Identify which cell holds the provided text, then report its [X, Y] central coordinate. 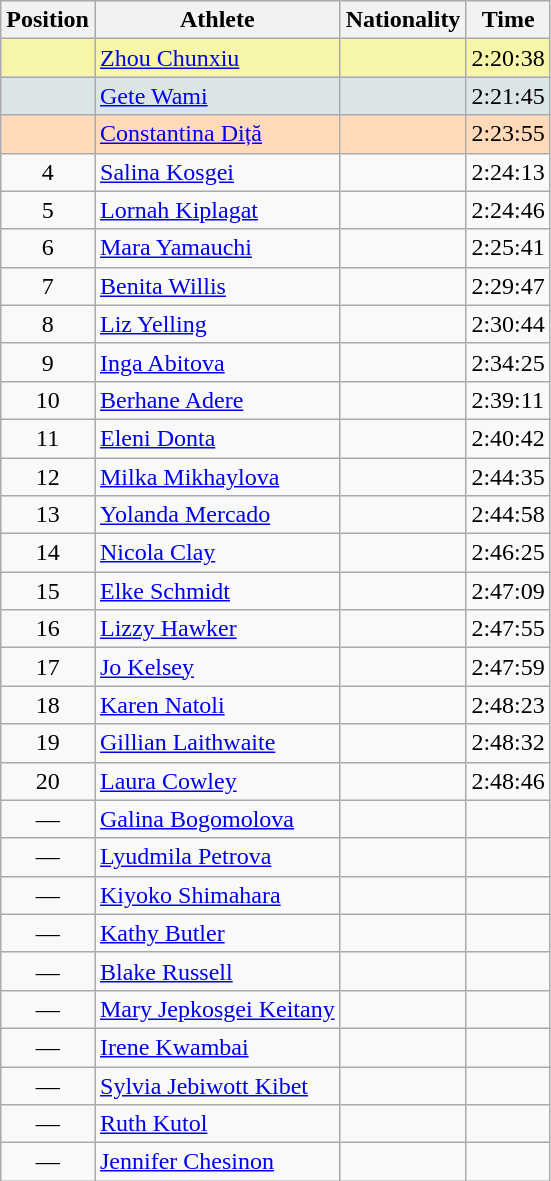
2:21:45 [508, 96]
2:39:11 [508, 400]
7 [48, 286]
Lizzy Hawker [217, 629]
20 [48, 781]
2:48:23 [508, 705]
2:48:46 [508, 781]
2:20:38 [508, 58]
6 [48, 248]
Kathy Butler [217, 933]
17 [48, 667]
2:44:58 [508, 515]
4 [48, 172]
13 [48, 515]
Gillian Laithwaite [217, 743]
2:47:09 [508, 591]
Elke Schmidt [217, 591]
Zhou Chunxiu [217, 58]
Constantina Diță [217, 134]
2:44:35 [508, 477]
2:24:13 [508, 172]
10 [48, 400]
2:29:47 [508, 286]
Yolanda Mercado [217, 515]
2:24:46 [508, 210]
Lyudmila Petrova [217, 857]
Laura Cowley [217, 781]
12 [48, 477]
18 [48, 705]
Athlete [217, 20]
Jennifer Chesinon [217, 1162]
2:25:41 [508, 248]
Nationality [403, 20]
Salina Kosgei [217, 172]
14 [48, 553]
16 [48, 629]
2:46:25 [508, 553]
Inga Abitova [217, 362]
Galina Bogomolova [217, 819]
15 [48, 591]
Jo Kelsey [217, 667]
19 [48, 743]
Benita Willis [217, 286]
Milka Mikhaylova [217, 477]
Karen Natoli [217, 705]
Irene Kwambai [217, 1047]
8 [48, 324]
Mary Jepkosgei Keitany [217, 1009]
Mara Yamauchi [217, 248]
Position [48, 20]
Liz Yelling [217, 324]
Nicola Clay [217, 553]
11 [48, 438]
2:47:59 [508, 667]
Ruth Kutol [217, 1124]
Blake Russell [217, 971]
2:40:42 [508, 438]
Berhane Adere [217, 400]
Eleni Donta [217, 438]
Time [508, 20]
Lornah Kiplagat [217, 210]
2:23:55 [508, 134]
Gete Wami [217, 96]
5 [48, 210]
2:30:44 [508, 324]
2:34:25 [508, 362]
2:47:55 [508, 629]
Kiyoko Shimahara [217, 895]
Sylvia Jebiwott Kibet [217, 1085]
9 [48, 362]
2:48:32 [508, 743]
